Provide the (x, y) coordinate of the cell's center where the given text is located.  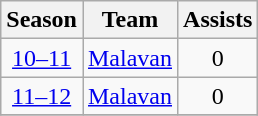
10–11 (42, 58)
Season (42, 20)
Team (130, 20)
11–12 (42, 96)
Assists (218, 20)
